From the cell containing the given text, extract its center point as (x, y) coordinate. 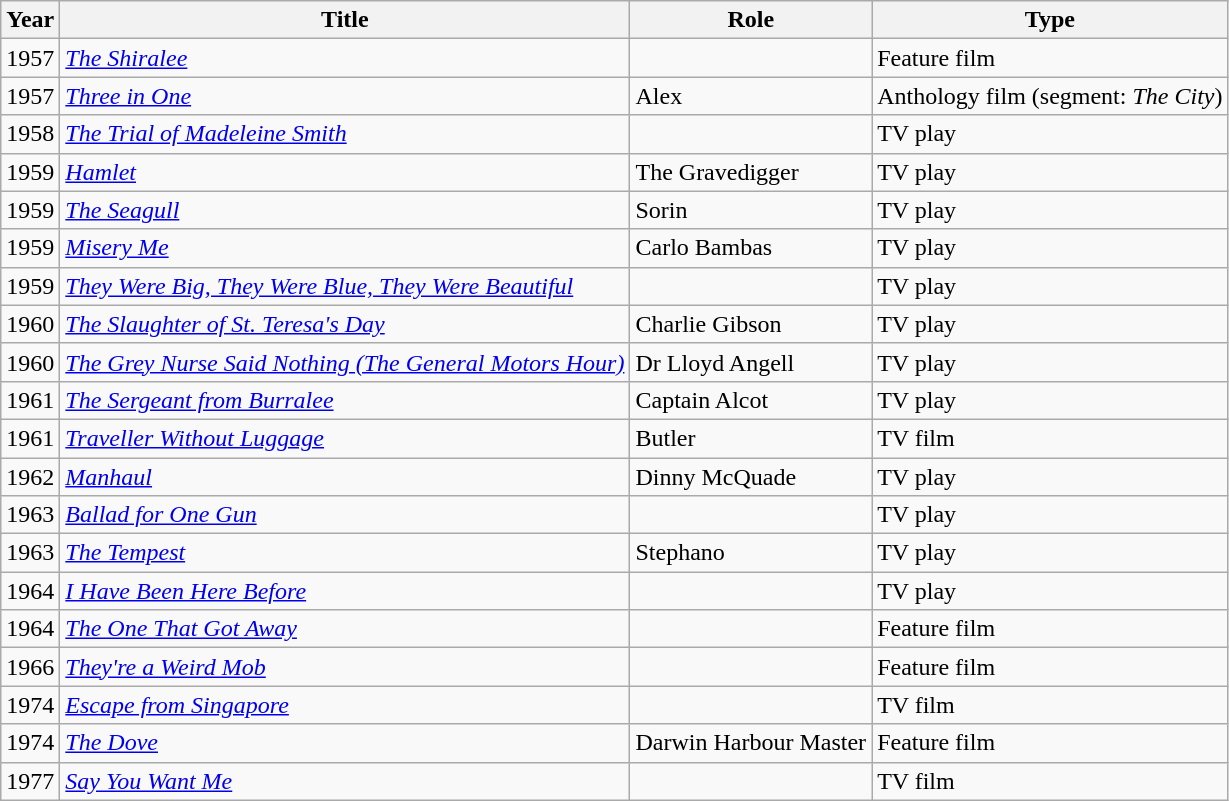
Hamlet (345, 172)
The Trial of Madeleine Smith (345, 134)
The Sergeant from Burralee (345, 400)
The Tempest (345, 553)
Carlo Bambas (751, 248)
Dinny McQuade (751, 477)
They Were Big, They Were Blue, They Were Beautiful (345, 286)
Escape from Singapore (345, 705)
Manhaul (345, 477)
Charlie Gibson (751, 324)
Traveller Without Luggage (345, 438)
1977 (30, 781)
Three in One (345, 96)
Role (751, 20)
Butler (751, 438)
The Grey Nurse Said Nothing (The General Motors Hour) (345, 362)
The One That Got Away (345, 629)
Captain Alcot (751, 400)
Say You Want Me (345, 781)
Title (345, 20)
1962 (30, 477)
Sorin (751, 210)
Ballad for One Gun (345, 515)
Dr Lloyd Angell (751, 362)
The Seagull (345, 210)
I Have Been Here Before (345, 591)
They're a Weird Mob (345, 667)
Misery Me (345, 248)
The Slaughter of St. Teresa's Day (345, 324)
1958 (30, 134)
The Gravedigger (751, 172)
1966 (30, 667)
The Dove (345, 743)
The Shiralee (345, 58)
Year (30, 20)
Darwin Harbour Master (751, 743)
Stephano (751, 553)
Alex (751, 96)
Anthology film (segment: The City) (1050, 96)
Type (1050, 20)
